Capture the cell that displays the provided text and extract its (X, Y) central coordinate. 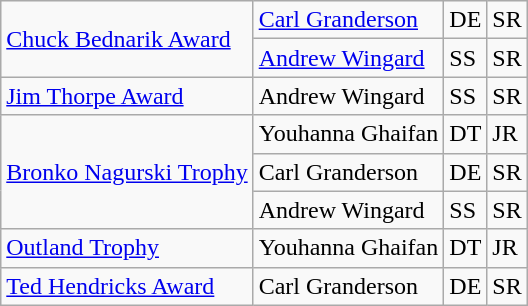
Ted Hendricks Award (127, 286)
Bronko Nagurski Trophy (127, 172)
Outland Trophy (127, 248)
Jim Thorpe Award (127, 96)
Chuck Bednarik Award (127, 39)
